Detect which cell encompasses the target text, then output its (x, y) center coordinate. 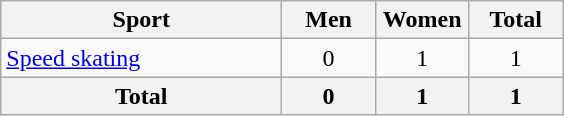
Sport (142, 20)
Speed skating (142, 58)
Men (329, 20)
Women (422, 20)
